Search for the cell housing the specified text and yield its [x, y] center coordinate. 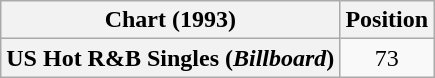
Chart (1993) [170, 20]
73 [387, 58]
Position [387, 20]
US Hot R&B Singles (Billboard) [170, 58]
